Extract the [X, Y] coordinate from the center of the cell holding the provided text.  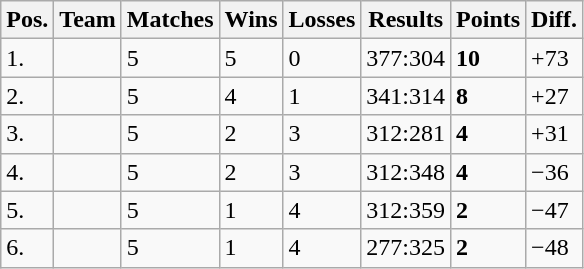
−47 [554, 210]
312:281 [406, 134]
377:304 [406, 58]
Losses [322, 20]
Wins [251, 20]
Pos. [28, 20]
8 [488, 96]
341:314 [406, 96]
+73 [554, 58]
1. [28, 58]
Results [406, 20]
277:325 [406, 248]
Points [488, 20]
+31 [554, 134]
Team [88, 20]
2. [28, 96]
312:359 [406, 210]
10 [488, 58]
Diff. [554, 20]
3. [28, 134]
−48 [554, 248]
5. [28, 210]
312:348 [406, 172]
6. [28, 248]
0 [322, 58]
+27 [554, 96]
−36 [554, 172]
4. [28, 172]
Matches [170, 20]
